Determine the [x, y] coordinate at the center of the cell enclosing the given text.  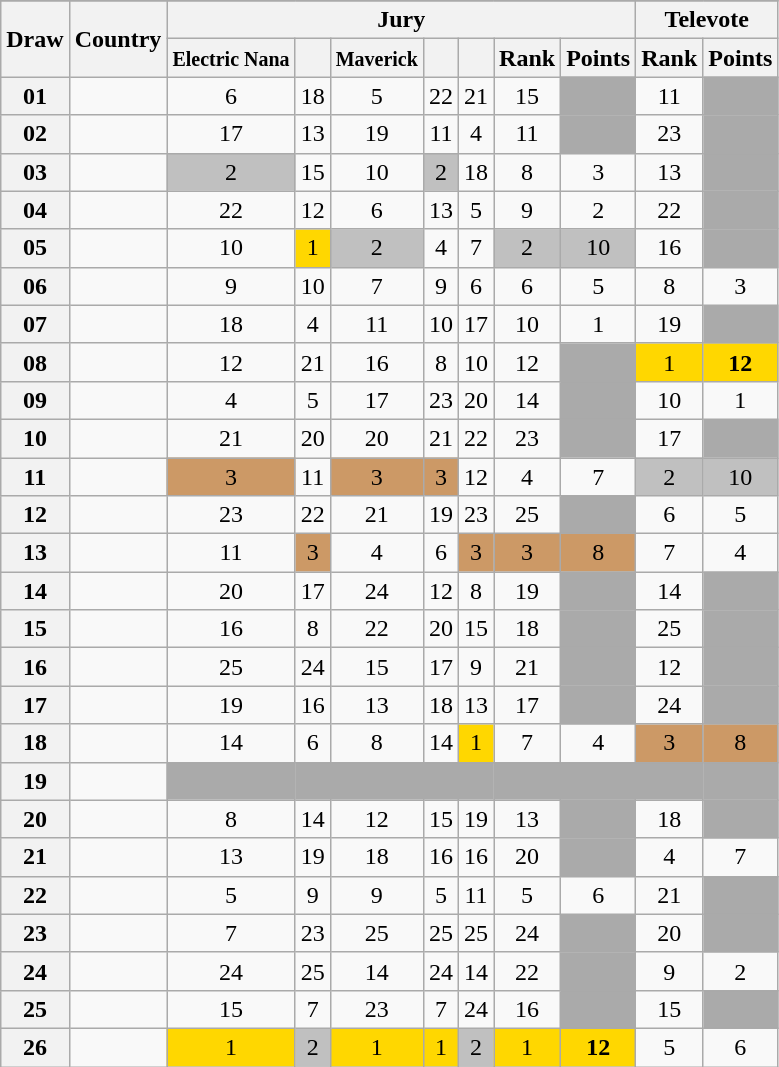
05 [35, 248]
02 [35, 134]
Draw [35, 39]
26 [35, 1047]
04 [35, 210]
Televote [707, 20]
08 [35, 362]
09 [35, 400]
03 [35, 172]
Electric Nana [231, 58]
Jury [402, 20]
Country [118, 39]
01 [35, 96]
07 [35, 324]
Maverick [376, 58]
06 [35, 286]
